Search for the cell housing the specified text and yield its [X, Y] center coordinate. 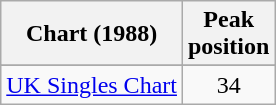
34 [228, 85]
Peakposition [228, 34]
Chart (1988) [92, 34]
UK Singles Chart [92, 85]
